Locate the cell with the specified text and output its (x, y) center coordinate. 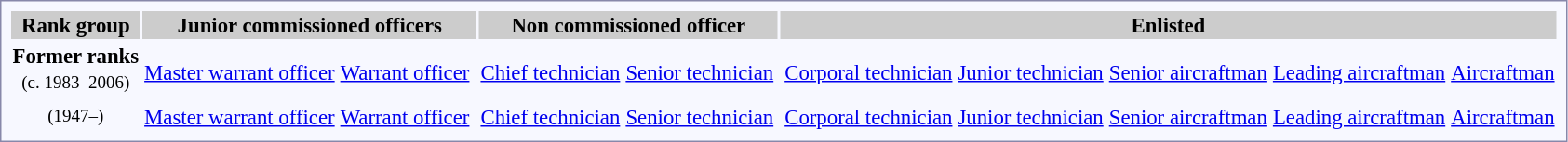
Rank group (76, 25)
Non commissioned officer (629, 25)
Enlisted (1169, 25)
Junior commissioned officers (310, 25)
(1947–) (76, 114)
Former ranks(c. 1983–2006) (76, 69)
